Capture the cell that displays the provided text and extract its (x, y) central coordinate. 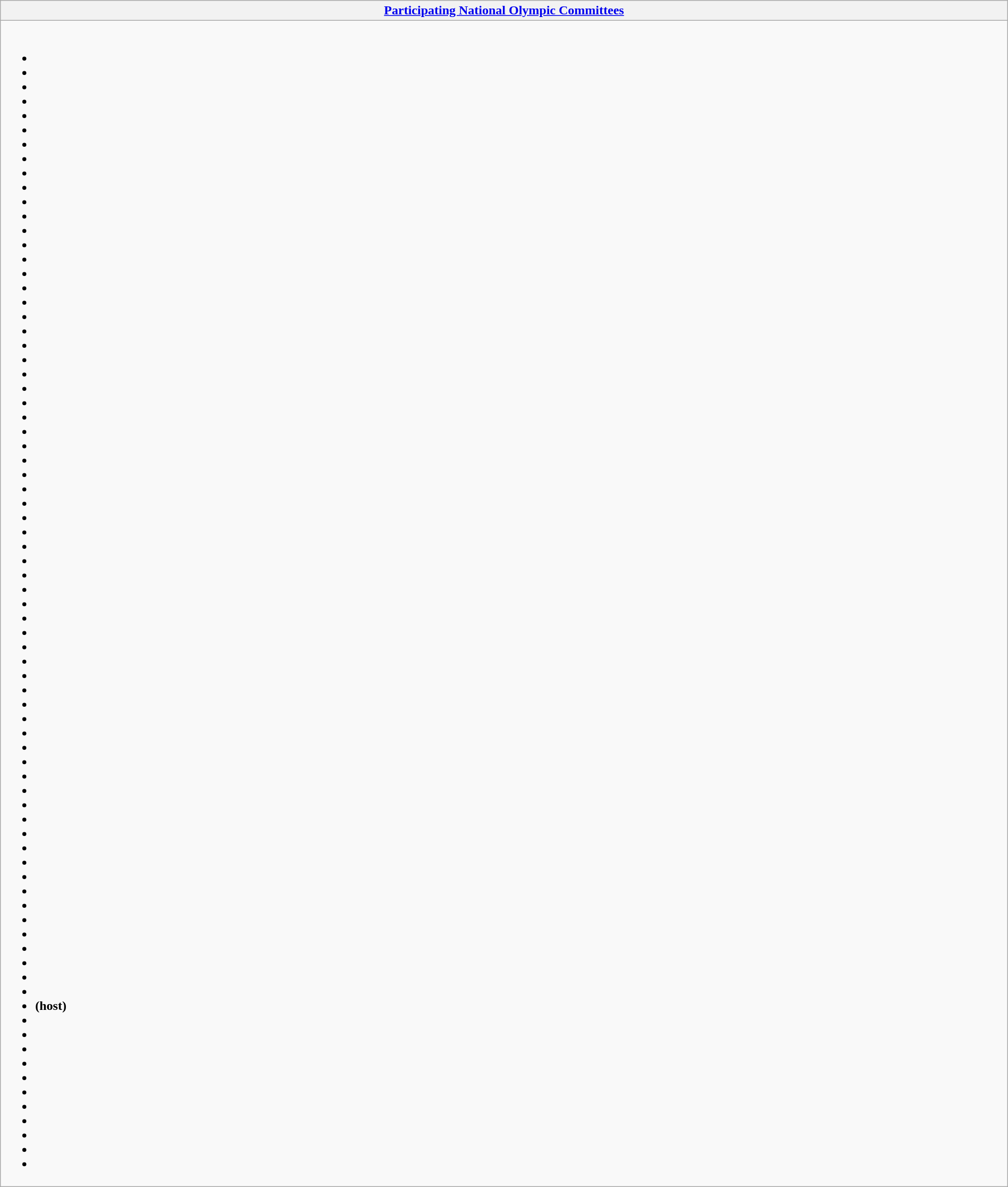
(host) (504, 604)
Participating National Olympic Committees (504, 11)
